Find where the given text appears and provide that cell's center as [x, y] coordinate. 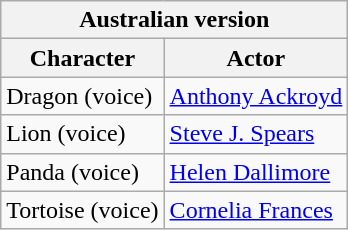
Helen Dallimore [256, 172]
Cornelia Frances [256, 210]
Australian version [174, 20]
Actor [256, 58]
Anthony Ackroyd [256, 96]
Tortoise (voice) [82, 210]
Dragon (voice) [82, 96]
Lion (voice) [82, 134]
Panda (voice) [82, 172]
Steve J. Spears [256, 134]
Character [82, 58]
